Capture the cell that displays the provided text and extract its (x, y) central coordinate. 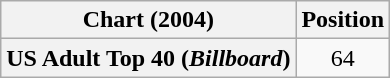
US Adult Top 40 (Billboard) (148, 58)
Position (343, 20)
Chart (2004) (148, 20)
64 (343, 58)
